Return [x, y] of the center of cell containing provided text 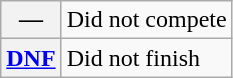
DNF [31, 58]
— [31, 20]
Did not compete [146, 20]
Did not finish [146, 58]
